Detect which cell encompasses the target text, then output its [x, y] center coordinate. 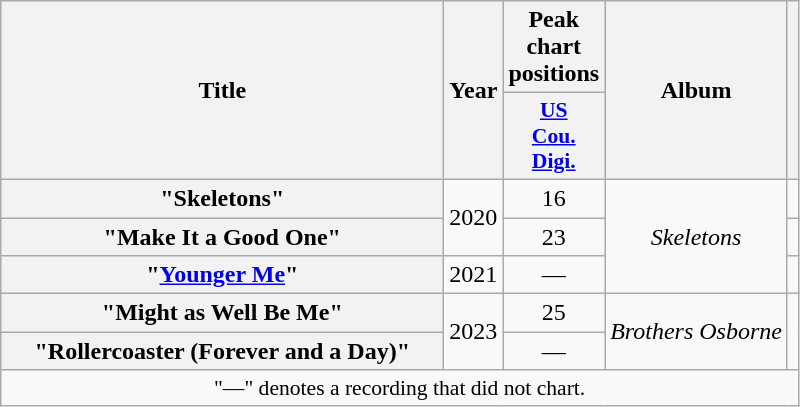
16 [554, 198]
25 [554, 313]
"Skeletons" [222, 198]
Brothers Osborne [696, 332]
USCou.Digi. [554, 136]
Peak chartpositions [554, 47]
Year [474, 90]
23 [554, 237]
"—" denotes a recording that did not chart. [400, 388]
2023 [474, 332]
"Rollercoaster (Forever and a Day)" [222, 351]
"Make It a Good One" [222, 237]
2021 [474, 275]
Title [222, 90]
Album [696, 90]
Skeletons [696, 236]
"Might as Well Be Me" [222, 313]
2020 [474, 217]
"Younger Me" [222, 275]
